Find where the given text appears and provide that cell's center as (x, y) coordinate. 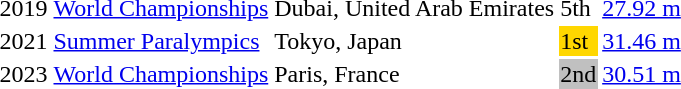
1st (578, 41)
Tokyo, Japan (414, 41)
Summer Paralympics (161, 41)
2nd (578, 74)
World Championships (161, 74)
Paris, France (414, 74)
